Extract the [x, y] coordinate from the center of the cell holding the provided text.  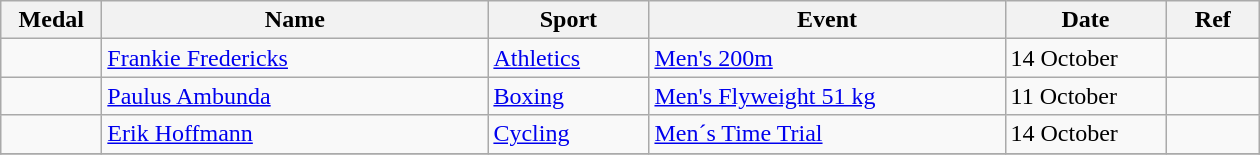
Ref [1213, 20]
11 October [1086, 96]
Men´s Time Trial [827, 134]
Athletics [568, 58]
Erik Hoffmann [295, 134]
Men's 200m [827, 58]
Boxing [568, 96]
Event [827, 20]
Frankie Fredericks [295, 58]
Medal [52, 20]
Cycling [568, 134]
Men's Flyweight 51 kg [827, 96]
Sport [568, 20]
Paulus Ambunda [295, 96]
Name [295, 20]
Date [1086, 20]
